For the text-containing cell, return its midpoint in (X, Y) coordinate format. 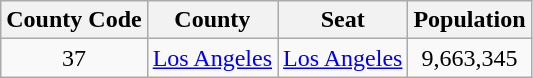
County (212, 20)
Seat (343, 20)
County Code (74, 20)
9,663,345 (470, 58)
Population (470, 20)
37 (74, 58)
